Scan for the cell matching the given text and deliver its (x, y) coordinate at center. 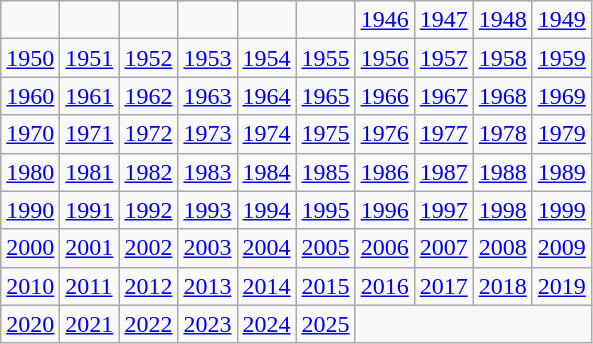
1948 (502, 20)
1951 (90, 58)
1963 (208, 96)
1967 (444, 96)
2006 (384, 248)
1997 (444, 210)
2016 (384, 286)
1966 (384, 96)
1960 (30, 96)
1988 (502, 172)
2001 (90, 248)
1956 (384, 58)
1971 (90, 134)
1958 (502, 58)
2009 (562, 248)
1978 (502, 134)
1947 (444, 20)
2008 (502, 248)
1964 (266, 96)
2019 (562, 286)
1949 (562, 20)
1998 (502, 210)
2018 (502, 286)
1981 (90, 172)
2004 (266, 248)
1968 (502, 96)
1996 (384, 210)
1980 (30, 172)
1953 (208, 58)
1990 (30, 210)
1995 (326, 210)
2022 (148, 324)
1989 (562, 172)
2005 (326, 248)
1959 (562, 58)
1975 (326, 134)
2014 (266, 286)
1974 (266, 134)
1984 (266, 172)
2020 (30, 324)
1993 (208, 210)
2025 (326, 324)
1969 (562, 96)
2023 (208, 324)
1950 (30, 58)
2024 (266, 324)
2012 (148, 286)
2015 (326, 286)
1970 (30, 134)
1965 (326, 96)
1972 (148, 134)
1991 (90, 210)
1976 (384, 134)
1973 (208, 134)
2007 (444, 248)
1961 (90, 96)
1952 (148, 58)
1954 (266, 58)
1955 (326, 58)
1985 (326, 172)
1987 (444, 172)
2017 (444, 286)
2011 (90, 286)
1979 (562, 134)
1999 (562, 210)
2021 (90, 324)
1994 (266, 210)
2010 (30, 286)
2002 (148, 248)
1977 (444, 134)
2000 (30, 248)
1986 (384, 172)
1982 (148, 172)
2003 (208, 248)
1962 (148, 96)
1946 (384, 20)
1992 (148, 210)
2013 (208, 286)
1983 (208, 172)
1957 (444, 58)
